Return (x, y) of the center of cell containing provided text 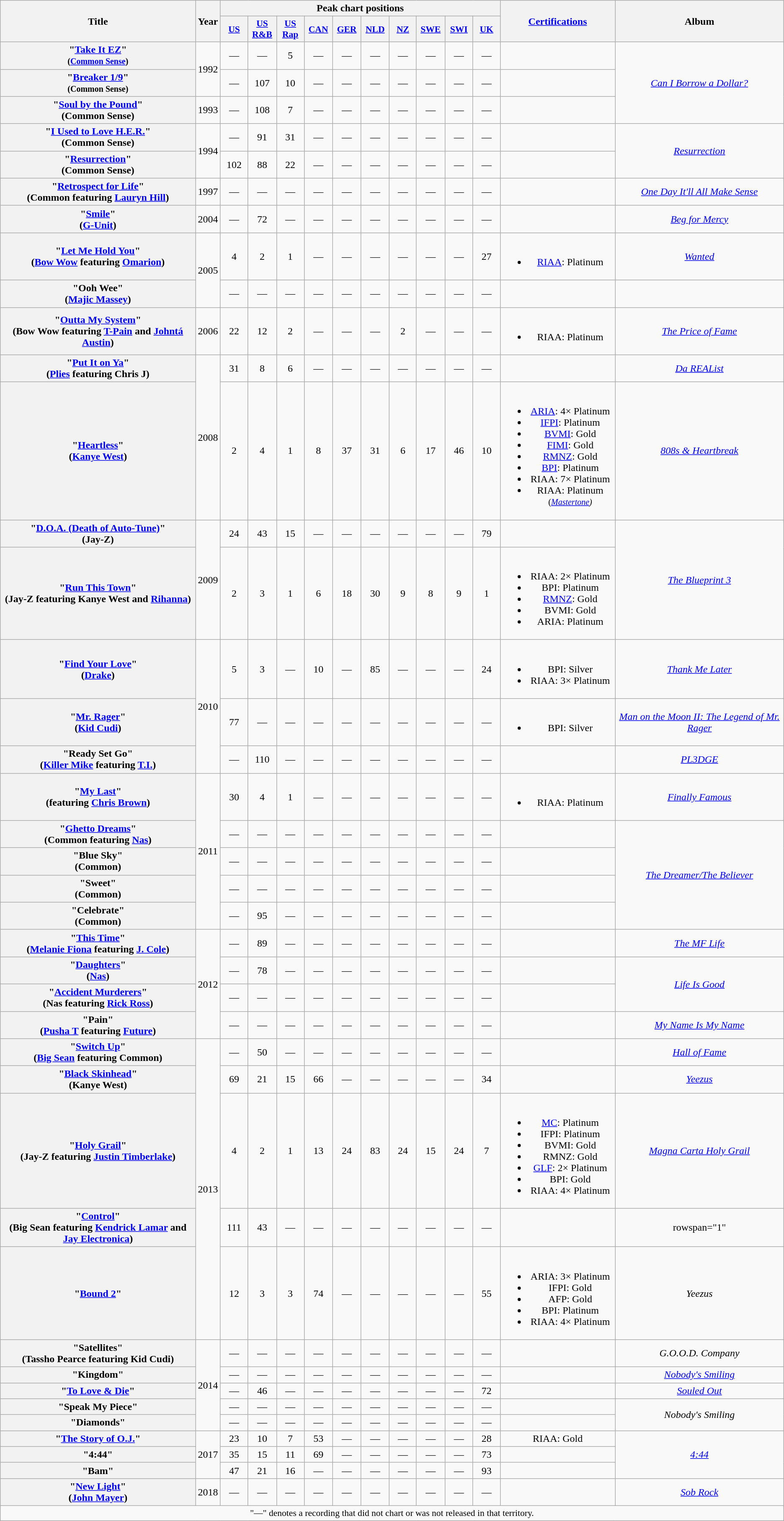
74 (318, 1293)
Year (208, 21)
"Smile"(G-Unit) (98, 219)
USR&B (262, 29)
"Blue Sky"(Common) (98, 861)
1994 (208, 151)
"To Love & Die" (98, 1391)
"Ready Set Go"(Killer Mike featuring T.I.) (98, 759)
"Kingdom" (98, 1375)
USRap (290, 29)
73 (487, 1454)
34 (487, 1079)
"Breaker 1/9"(Common Sense) (98, 83)
"Outta My System"(Bow Wow featuring T-Pain and Johntá Austin) (98, 331)
RIAA: 2× PlatinumBPI: PlatinumRMNZ: GoldBVMI: GoldARIA: Platinum (558, 593)
The Price of Fame (699, 331)
4:44 (699, 1454)
"Take It EZ"(Common Sense) (98, 55)
rowspan="1" (699, 1228)
110 (262, 759)
2009 (208, 580)
My Name Is My Name (699, 1025)
One Day It'll All Make Sense (699, 192)
Peak chart positions (360, 8)
Title (98, 21)
88 (262, 164)
SWE (431, 29)
Finally Famous (699, 797)
US (234, 29)
808s & Heartbreak (699, 451)
91 (262, 137)
The Dreamer/The Believer (699, 875)
ARIA: 4× PlatinumIFPI: PlatinumBVMI: GoldFIMI: GoldRMNZ: GoldBPI: PlatinumRIAA: 7× PlatinumRIAA: Platinum (Mastertone) (558, 451)
ARIA: 3× PlatinumIFPI: GoldAFP: GoldBPI: PlatinumRIAA: 4× Platinum (558, 1293)
"Bam" (98, 1470)
"The Story of O.J." (98, 1438)
11 (290, 1454)
78 (262, 970)
66 (318, 1079)
Sob Rock (699, 1492)
Thank Me Later (699, 669)
1992 (208, 69)
Can I Borrow a Dollar? (699, 83)
1997 (208, 192)
NZ (403, 29)
"Accident Murderers"(Nas featuring Rick Ross) (98, 997)
47 (234, 1470)
2014 (208, 1385)
35 (234, 1454)
2006 (208, 331)
Album (699, 21)
37 (347, 451)
"4:44" (98, 1454)
"Ooh Wee"(Majic Massey) (98, 293)
79 (487, 534)
"Run This Town"(Jay-Z featuring Kanye West and Rihanna) (98, 593)
27 (487, 256)
83 (375, 1151)
Life Is Good (699, 984)
NLD (375, 29)
2013 (208, 1189)
"—" denotes a recording that did not chart or was not released in that territory. (392, 1513)
MC: PlatinumIFPI: PlatinumBVMI: GoldRMNZ: GoldGLF: 2× PlatinumBPI: GoldRIAA: 4× Platinum (558, 1151)
89 (262, 943)
Da REAList (699, 369)
"I Used to Love H.E.R."(Common Sense) (98, 137)
16 (290, 1470)
13 (318, 1151)
Magna Carta Holy Grail (699, 1151)
Beg for Mercy (699, 219)
"Speak My Piece" (98, 1407)
UK (487, 29)
"Diamonds" (98, 1423)
CAN (318, 29)
"Pain"(Pusha T featuring Future) (98, 1025)
"Put It on Ya"(Plies featuring Chris J) (98, 369)
"Soul by the Pound"(Common Sense) (98, 110)
PL3DGE (699, 759)
2018 (208, 1492)
"Mr. Rager"(Kid Cudi) (98, 722)
17 (431, 451)
108 (262, 110)
53 (318, 1438)
"Bound 2" (98, 1293)
"Satellites"(Tassho Pearce featuring Kid Cudi) (98, 1353)
GER (347, 29)
"Control"(Big Sean featuring Kendrick Lamar and Jay Electronica) (98, 1228)
2008 (208, 437)
93 (487, 1470)
Souled Out (699, 1391)
2004 (208, 219)
"Celebrate"(Common) (98, 916)
"Ghetto Dreams"(Common featuring Nas) (98, 834)
85 (375, 669)
BPI: SilverRIAA: 3× Platinum (558, 669)
"My Last"(featuring Chris Brown) (98, 797)
2017 (208, 1454)
G.O.O.D. Company (699, 1353)
"This Time"(Melanie Fiona featuring J. Cole) (98, 943)
Certifications (558, 21)
"Black Skinhead"(Kanye West) (98, 1079)
77 (234, 722)
"Daughters"(Nas) (98, 970)
18 (347, 593)
55 (487, 1293)
Resurrection (699, 151)
Hall of Fame (699, 1053)
102 (234, 164)
23 (234, 1438)
SWI (459, 29)
"Heartless"(Kanye West) (98, 451)
50 (262, 1053)
"Sweet"(Common) (98, 888)
The Blueprint 3 (699, 580)
"Retrospect for Life"(Common featuring Lauryn Hill) (98, 192)
2005 (208, 270)
"Find Your Love"(Drake) (98, 669)
95 (262, 916)
1993 (208, 110)
107 (262, 83)
"Holy Grail"(Jay-Z featuring Justin Timberlake) (98, 1151)
The MF Life (699, 943)
2012 (208, 984)
28 (487, 1438)
RIAA: Gold (558, 1438)
"Let Me Hold You"(Bow Wow featuring Omarion) (98, 256)
2011 (208, 851)
BPI: Silver (558, 722)
2010 (208, 706)
"D.O.A. (Death of Auto-Tune)"(Jay-Z) (98, 534)
"Resurrection"(Common Sense) (98, 164)
"New Light"(John Mayer) (98, 1492)
"Switch Up"(Big Sean featuring Common) (98, 1053)
Wanted (699, 256)
Man on the Moon II: The Legend of Mr. Rager (699, 722)
111 (234, 1228)
